Output the (x, y) coordinate of the center of the cell containing the given text.  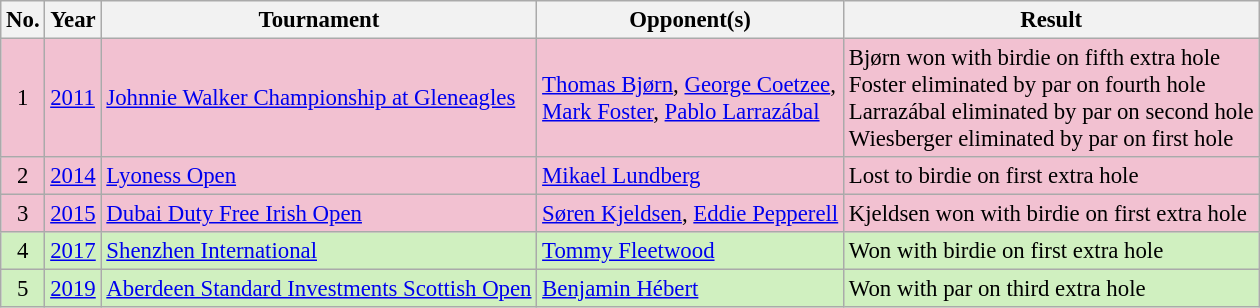
Søren Kjeldsen, Eddie Pepperell (690, 214)
No. (23, 20)
Lost to birdie on first extra hole (1050, 176)
2017 (73, 251)
1 (23, 98)
Lyoness Open (319, 176)
2011 (73, 98)
Shenzhen International (319, 251)
Tommy Fleetwood (690, 251)
Opponent(s) (690, 20)
Aberdeen Standard Investments Scottish Open (319, 289)
Thomas Bjørn, George Coetzee, Mark Foster, Pablo Larrazábal (690, 98)
Benjamin Hébert (690, 289)
4 (23, 251)
Dubai Duty Free Irish Open (319, 214)
3 (23, 214)
Johnnie Walker Championship at Gleneagles (319, 98)
Won with par on third extra hole (1050, 289)
Result (1050, 20)
Kjeldsen won with birdie on first extra hole (1050, 214)
2 (23, 176)
5 (23, 289)
Mikael Lundberg (690, 176)
Tournament (319, 20)
2019 (73, 289)
2015 (73, 214)
Won with birdie on first extra hole (1050, 251)
Year (73, 20)
2014 (73, 176)
